Return [x, y] of the center of cell containing provided text 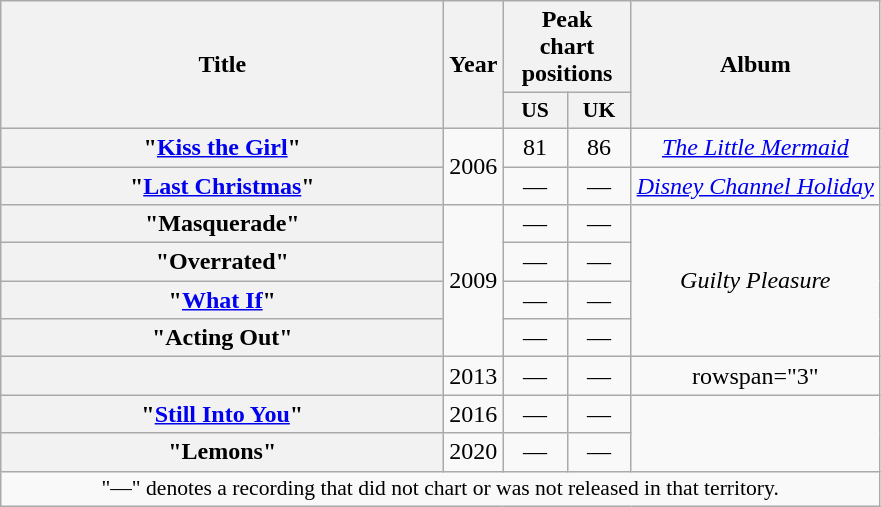
rowspan="3" [755, 376]
The Little Mermaid [755, 147]
"—" denotes a recording that did not chart or was not released in that territory. [440, 489]
"What If" [222, 300]
"Still Into You" [222, 414]
Album [755, 65]
Year [474, 65]
2009 [474, 281]
Peakchartpositions [567, 47]
86 [599, 147]
"Overrated" [222, 262]
UK [599, 111]
Disney Channel Holiday [755, 185]
"Masquerade" [222, 224]
"Acting Out" [222, 338]
2016 [474, 414]
"Kiss the Girl" [222, 147]
Title [222, 65]
"Lemons" [222, 452]
81 [535, 147]
2013 [474, 376]
2006 [474, 166]
US [535, 111]
Guilty Pleasure [755, 281]
2020 [474, 452]
"Last Christmas" [222, 185]
